Identify which cell holds the provided text, then report its (X, Y) central coordinate. 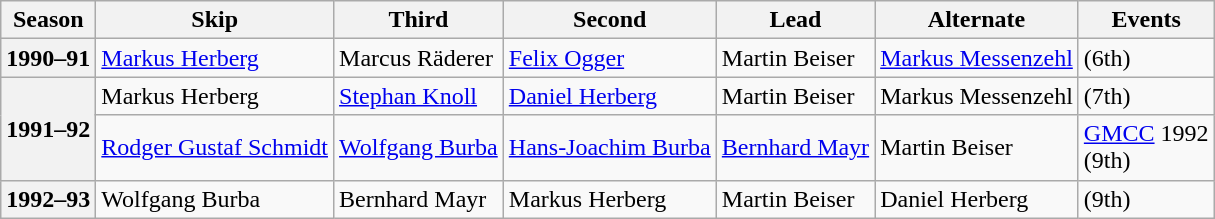
Lead (795, 20)
1991–92 (48, 128)
GMCC 1992 (9th) (1146, 148)
(6th) (1146, 58)
Second (610, 20)
Stephan Knoll (419, 96)
Alternate (977, 20)
(7th) (1146, 96)
(9th) (1146, 199)
Season (48, 20)
1990–91 (48, 58)
Hans-Joachim Burba (610, 148)
Felix Ogger (610, 58)
Third (419, 20)
Rodger Gustaf Schmidt (215, 148)
Events (1146, 20)
1992–93 (48, 199)
Marcus Räderer (419, 58)
Skip (215, 20)
